Scan for the cell matching the given text and deliver its (X, Y) coordinate at center. 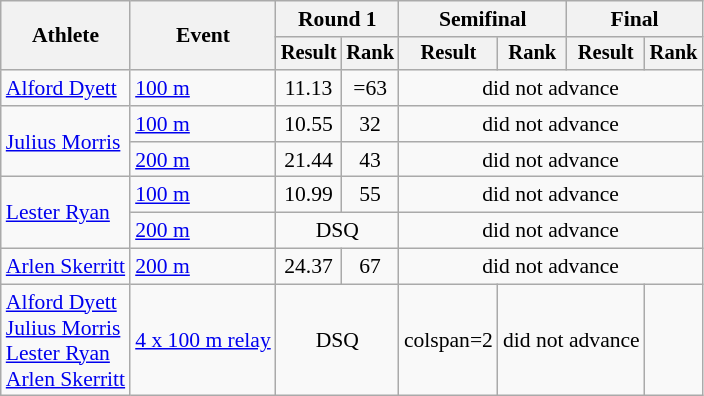
Event (203, 36)
colspan=2 (448, 340)
Final (635, 19)
=63 (370, 88)
Athlete (66, 36)
4 x 100 m relay (203, 340)
67 (370, 267)
Alford DyettJulius Morris Lester Ryan Arlen Skerritt (66, 340)
Semifinal (483, 19)
Round 1 (338, 19)
43 (370, 160)
10.55 (309, 124)
Lester Ryan (66, 212)
10.99 (309, 195)
Arlen Skerritt (66, 267)
11.13 (309, 88)
32 (370, 124)
Alford Dyett (66, 88)
24.37 (309, 267)
21.44 (309, 160)
55 (370, 195)
Julius Morris (66, 142)
